Pinpoint the cell where the given text exists, returning its [X, Y] midpoint coordinate. 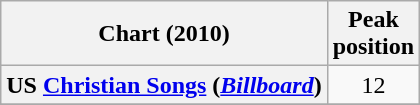
Chart (2010) [164, 34]
Peakposition [373, 34]
US Christian Songs (Billboard) [164, 85]
12 [373, 85]
